Extract the (x, y) coordinate from the center of the cell holding the provided text.  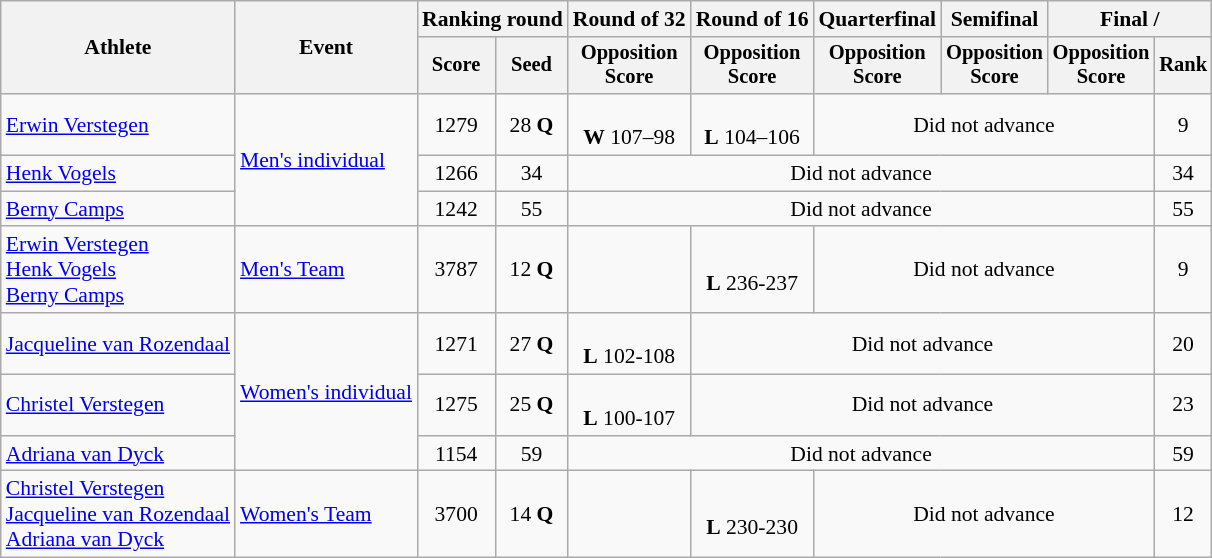
Christel Verstegen (118, 406)
23 (1183, 406)
1271 (456, 344)
Event (326, 48)
20 (1183, 344)
25 Q (531, 406)
Rank (1183, 66)
Women's Team (326, 514)
14 Q (531, 514)
12 Q (531, 270)
1275 (456, 406)
Jacqueline van Rozendaal (118, 344)
1242 (456, 209)
1266 (456, 174)
3700 (456, 514)
Round of 32 (630, 19)
Christel VerstegenJacqueline van RozendaalAdriana van Dyck (118, 514)
L 100-107 (630, 406)
27 Q (531, 344)
Erwin VerstegenHenk VogelsBerny Camps (118, 270)
1154 (456, 454)
Erwin Verstegen (118, 124)
L 102-108 (630, 344)
3787 (456, 270)
W 107–98 (630, 124)
Quarterfinal (877, 19)
Final / (1130, 19)
L 104–106 (752, 124)
L 230-230 (752, 514)
Score (456, 66)
Adriana van Dyck (118, 454)
Seed (531, 66)
Men's individual (326, 160)
Ranking round (492, 19)
1279 (456, 124)
Women's individual (326, 392)
Men's Team (326, 270)
Semifinal (994, 19)
Athlete (118, 48)
Round of 16 (752, 19)
L 236-237 (752, 270)
12 (1183, 514)
28 Q (531, 124)
Henk Vogels (118, 174)
Berny Camps (118, 209)
